Search for the cell housing the specified text and yield its (x, y) center coordinate. 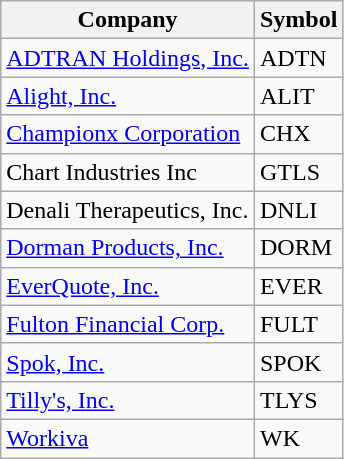
DNLI (298, 210)
Tilly's, Inc. (128, 400)
ADTRAN Holdings, Inc. (128, 58)
WK (298, 438)
GTLS (298, 172)
EVER (298, 286)
Fulton Financial Corp. (128, 324)
Company (128, 20)
SPOK (298, 362)
ALIT (298, 96)
Dorman Products, Inc. (128, 248)
Workiva (128, 438)
Spok, Inc. (128, 362)
Symbol (298, 20)
Championx Corporation (128, 134)
FULT (298, 324)
ADTN (298, 58)
TLYS (298, 400)
CHX (298, 134)
Chart Industries Inc (128, 172)
Denali Therapeutics, Inc. (128, 210)
EverQuote, Inc. (128, 286)
DORM (298, 248)
Alight, Inc. (128, 96)
